Scan for the cell matching the given text and deliver its [x, y] coordinate at center. 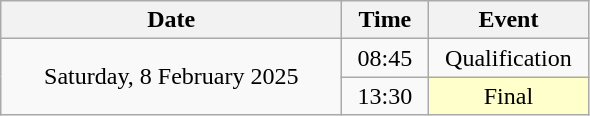
13:30 [385, 96]
08:45 [385, 58]
Date [172, 20]
Time [385, 20]
Event [508, 20]
Saturday, 8 February 2025 [172, 77]
Qualification [508, 58]
Final [508, 96]
